Search for the cell housing the specified text and yield its [X, Y] center coordinate. 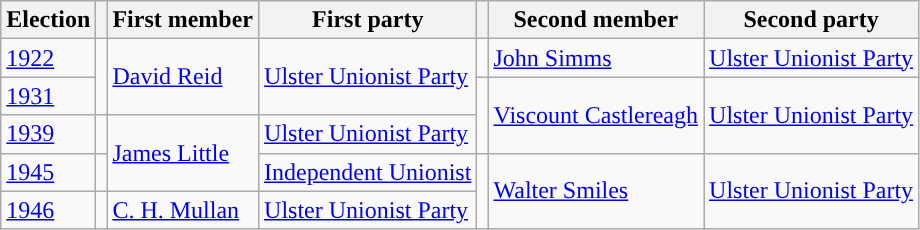
Second member [596, 20]
David Reid [183, 77]
John Simms [596, 58]
1945 [48, 172]
Independent Unionist [368, 172]
James Little [183, 153]
First party [368, 20]
First member [183, 20]
C. H. Mullan [183, 210]
1922 [48, 58]
Walter Smiles [596, 191]
1931 [48, 96]
Second party [812, 20]
1946 [48, 210]
Viscount Castlereagh [596, 115]
Election [48, 20]
1939 [48, 134]
